Find where the given text appears and provide that cell's center as [X, Y] coordinate. 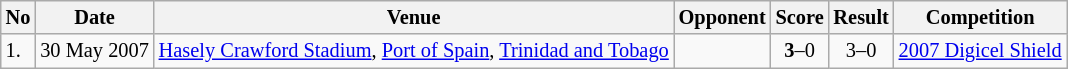
Opponent [722, 17]
Date [94, 17]
Score [800, 17]
Venue [414, 17]
Competition [980, 17]
2007 Digicel Shield [980, 51]
Hasely Crawford Stadium, Port of Spain, Trinidad and Tobago [414, 51]
30 May 2007 [94, 51]
Result [862, 17]
No [18, 17]
1. [18, 51]
